Identify which cell holds the provided text, then report its (X, Y) central coordinate. 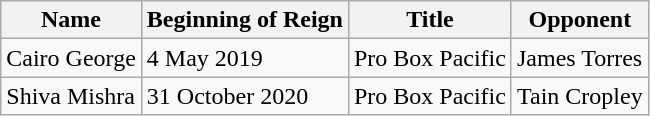
4 May 2019 (244, 58)
James Torres (580, 58)
Opponent (580, 20)
31 October 2020 (244, 96)
Shiva Mishra (72, 96)
Title (430, 20)
Cairo George (72, 58)
Name (72, 20)
Tain Cropley (580, 96)
Beginning of Reign (244, 20)
